Detect which cell encompasses the target text, then output its (X, Y) center coordinate. 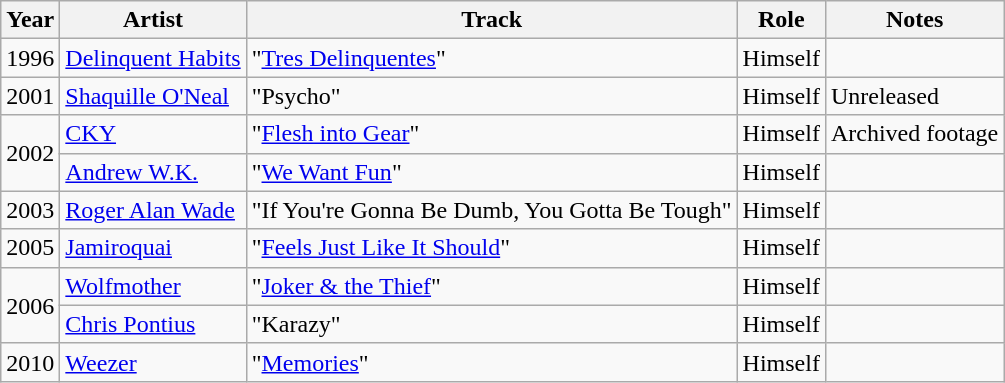
Wolfmother (153, 286)
Notes (914, 20)
Weezer (153, 362)
2005 (30, 248)
Delinquent Habits (153, 58)
1996 (30, 58)
Role (781, 20)
"Karazy" (492, 324)
Roger Alan Wade (153, 210)
2002 (30, 153)
CKY (153, 134)
Unreleased (914, 96)
2003 (30, 210)
Archived footage (914, 134)
Track (492, 20)
2001 (30, 96)
Chris Pontius (153, 324)
Artist (153, 20)
"Feels Just Like It Should" (492, 248)
"Flesh into Gear" (492, 134)
Jamiroquai (153, 248)
Andrew W.K. (153, 172)
"Psycho" (492, 96)
2006 (30, 305)
"Memories" (492, 362)
2010 (30, 362)
Year (30, 20)
Shaquille O'Neal (153, 96)
"Joker & the Thief" (492, 286)
"We Want Fun" (492, 172)
"If You're Gonna Be Dumb, You Gotta Be Tough" (492, 210)
"Tres Delinquentes" (492, 58)
